Search for the cell housing the specified text and yield its (X, Y) center coordinate. 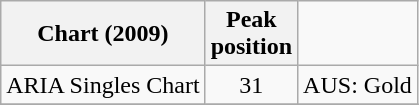
Peakposition (251, 34)
ARIA Singles Chart (103, 85)
31 (251, 85)
Chart (2009) (103, 34)
AUS: Gold (358, 85)
